Locate the cell with the specified text and output its [X, Y] center coordinate. 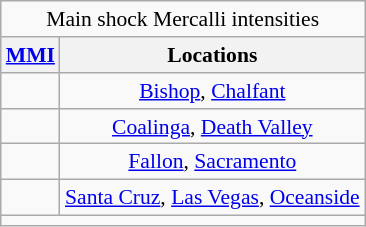
Bishop, Chalfant [212, 91]
MMI [30, 55]
Santa Cruz, Las Vegas, Oceanside [212, 197]
Locations [212, 55]
Main shock Mercalli intensities [183, 19]
Coalinga, Death Valley [212, 126]
Fallon, Sacramento [212, 162]
